For the text-containing cell, return its midpoint in [X, Y] coordinate format. 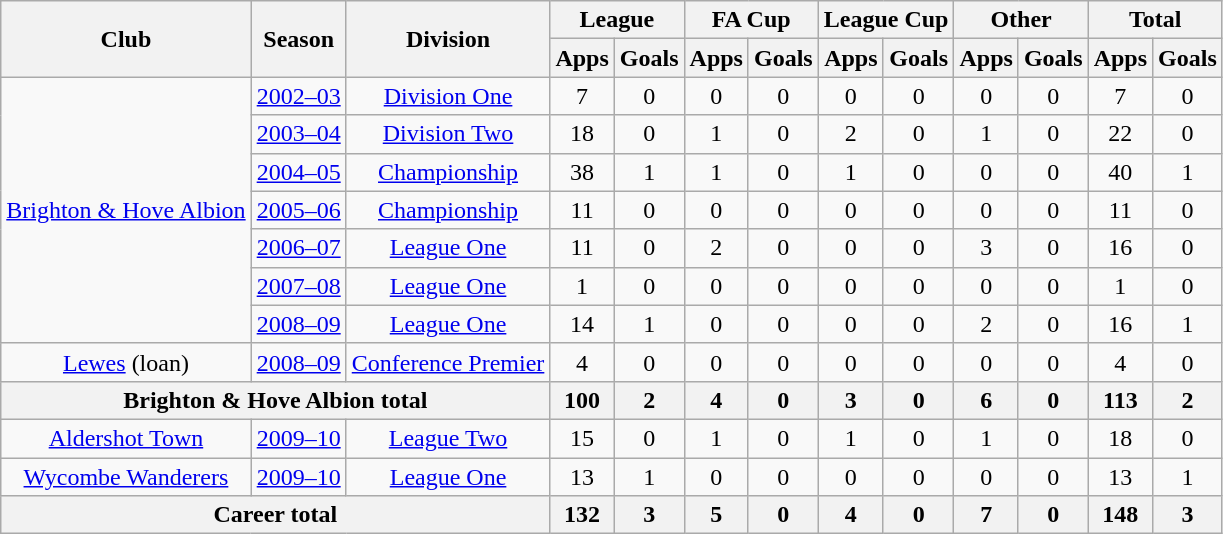
22 [1120, 134]
2004–05 [298, 172]
Aldershot Town [126, 438]
38 [582, 172]
40 [1120, 172]
Club [126, 39]
Division One [448, 96]
148 [1120, 515]
2002–03 [298, 96]
Other [1021, 20]
5 [716, 515]
6 [986, 400]
2007–08 [298, 286]
14 [582, 324]
Wycombe Wanderers [126, 477]
League [617, 20]
132 [582, 515]
15 [582, 438]
Brighton & Hove Albion total [276, 400]
Division [448, 39]
Division Two [448, 134]
League Two [448, 438]
2005–06 [298, 210]
FA Cup [751, 20]
League Cup [886, 20]
Brighton & Hove Albion [126, 210]
Career total [276, 515]
Season [298, 39]
2006–07 [298, 248]
100 [582, 400]
Total [1155, 20]
Conference Premier [448, 362]
113 [1120, 400]
Lewes (loan) [126, 362]
2003–04 [298, 134]
